Find where the given text appears and provide that cell's center as [x, y] coordinate. 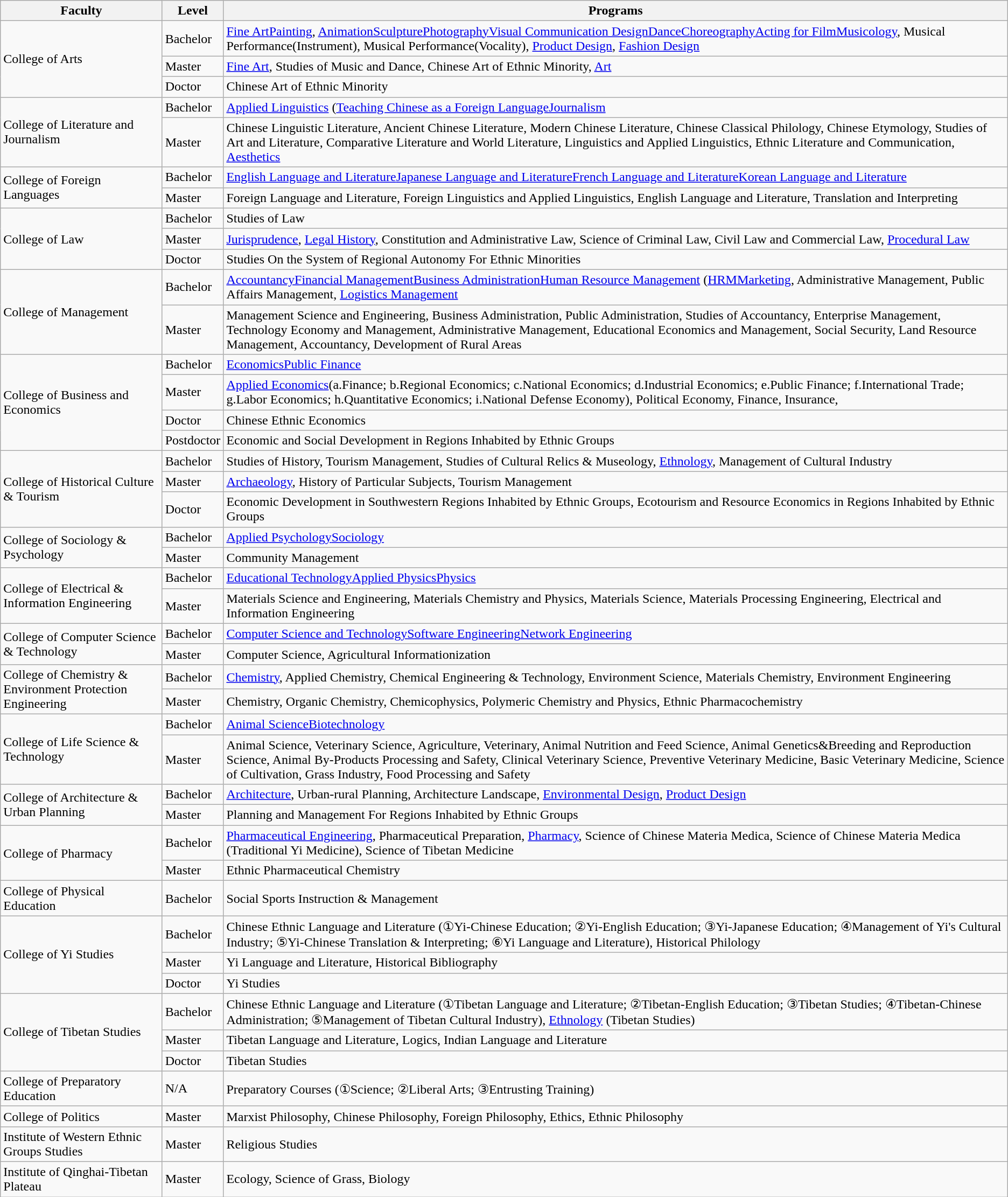
Foreign Language and Literature, Foreign Linguistics and Applied Linguistics, English Language and Literature, Translation and Interpreting [615, 198]
Computer Science and TechnologySoftware EngineeringNetwork Engineering [615, 634]
Programs [615, 11]
College of Life Science & Technology [81, 749]
Yi Language and Literature, Historical Bibliography [615, 963]
EconomicsPublic Finance [615, 365]
Postdoctor [193, 441]
Yi Studies [615, 983]
Jurisprudence, Legal History, Constitution and Administrative Law, Science of Criminal Law, Civil Law and Commercial Law, Procedural Law [615, 239]
Economic and Social Development in Regions Inhabited by Ethnic Groups [615, 441]
College of Literature and Journalism [81, 132]
Marxist Philosophy, Chinese Philosophy, Foreign Philosophy, Ethics, Ethnic Philosophy [615, 1116]
College of Business and Economics [81, 403]
Computer Science, Agricultural Informationization [615, 654]
Economic Development in Southwestern Regions Inhabited by Ethnic Groups, Ecotourism and Resource Economics in Regions Inhabited by Ethnic Groups [615, 510]
College of Management [81, 311]
College of Politics [81, 1116]
College of Historical Culture & Tourism [81, 489]
Ecology, Science of Grass, Biology [615, 1179]
Archaeology, History of Particular Subjects, Tourism Management [615, 482]
Animal ScienceBiotechnology [615, 724]
N/A [193, 1088]
College of Computer Science & Technology [81, 644]
Social Sports Instruction & Management [615, 899]
Tibetan Language and Literature, Logics, Indian Language and Literature [615, 1040]
Studies On the System of Regional Autonomy For Ethnic Minorities [615, 259]
Tibetan Studies [615, 1061]
College of Law [81, 239]
Studies of Law [615, 218]
College of Foreign Languages [81, 187]
College of Sociology & Psychology [81, 547]
College of Preparatory Education [81, 1088]
College of Electrical & Information Engineering [81, 596]
Community Management [615, 558]
Planning and Management For Regions Inhabited by Ethnic Groups [615, 815]
Ethnic Pharmaceutical Chemistry [615, 871]
Religious Studies [615, 1144]
Applied Linguistics (Teaching Chinese as a Foreign LanguageJournalism [615, 107]
Chemistry, Organic Chemistry, Chemicophysics, Polymeric Chemistry and Physics, Ethnic Pharmacochemistry [615, 701]
Chinese Ethnic Economics [615, 420]
Chemistry, Applied Chemistry, Chemical Engineering & Technology, Environment Science, Materials Chemistry, Environment Engineering [615, 677]
Faculty [81, 11]
Institute of Western Ethnic Groups Studies [81, 1144]
Level [193, 11]
Fine Art, Studies of Music and Dance, Chinese Art of Ethnic Minority, Art [615, 66]
Applied PsychologySociology [615, 537]
College of Tibetan Studies [81, 1032]
College of Pharmacy [81, 853]
College of Chemistry & Environment Protection Engineering [81, 689]
Chinese Art of Ethnic Minority [615, 87]
English Language and LiteratureJapanese Language and LiteratureFrench Language and LiteratureKorean Language and Literature [615, 177]
College of Yi Studies [81, 955]
College of Arts [81, 59]
Studies of History, Tourism Management, Studies of Cultural Relics & Museology, Ethnology, Management of Cultural Industry [615, 461]
Preparatory Courses (①Science; ②Liberal Arts; ③Entrusting Training) [615, 1088]
Architecture, Urban-rural Planning, Architecture Landscape, Environmental Design, Product Design [615, 795]
College of Physical Education [81, 899]
Institute of Qinghai-Tibetan Plateau [81, 1179]
Educational TechnologyApplied PhysicsPhysics [615, 578]
College of Architecture & Urban Planning [81, 805]
